Return (X, Y) of the center of cell containing provided text 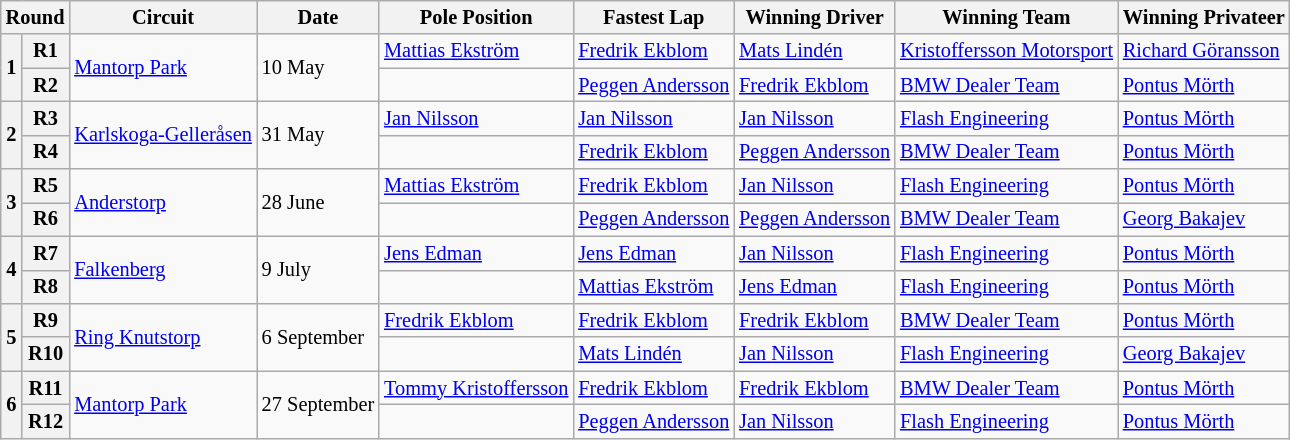
R11 (46, 388)
2 (12, 134)
Round (36, 17)
Tommy Kristoffersson (476, 388)
R12 (46, 421)
Winning Privateer (1204, 17)
5 (12, 336)
R9 (46, 320)
10 May (318, 68)
31 May (318, 134)
R2 (46, 85)
Anderstorp (162, 202)
Circuit (162, 17)
9 July (318, 270)
Karlskoga-Gelleråsen (162, 134)
Richard Göransson (1204, 51)
Kristoffersson Motorsport (1006, 51)
R7 (46, 253)
R6 (46, 219)
Fastest Lap (654, 17)
Falkenberg (162, 270)
Date (318, 17)
R5 (46, 186)
Winning Team (1006, 17)
3 (12, 202)
Pole Position (476, 17)
Ring Knutstorp (162, 336)
R10 (46, 354)
R3 (46, 118)
Winning Driver (814, 17)
R8 (46, 287)
R4 (46, 152)
6 September (318, 336)
1 (12, 68)
6 (12, 404)
4 (12, 270)
27 September (318, 404)
R1 (46, 51)
28 June (318, 202)
